Return the [X, Y] coordinate for the center point of the cell that contains the specified text.  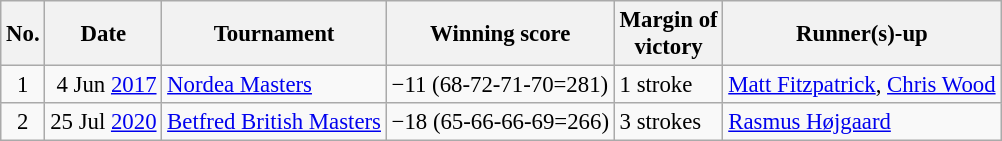
Tournament [274, 34]
Rasmus Højgaard [862, 122]
Matt Fitzpatrick, Chris Wood [862, 85]
Margin ofvictory [668, 34]
No. [23, 34]
1 stroke [668, 85]
25 Jul 2020 [104, 122]
2 [23, 122]
Nordea Masters [274, 85]
4 Jun 2017 [104, 85]
−18 (65-66-66-69=266) [500, 122]
1 [23, 85]
−11 (68-72-71-70=281) [500, 85]
3 strokes [668, 122]
Betfred British Masters [274, 122]
Runner(s)-up [862, 34]
Winning score [500, 34]
Date [104, 34]
